Output the (X, Y) coordinate of the center of the cell containing the given text.  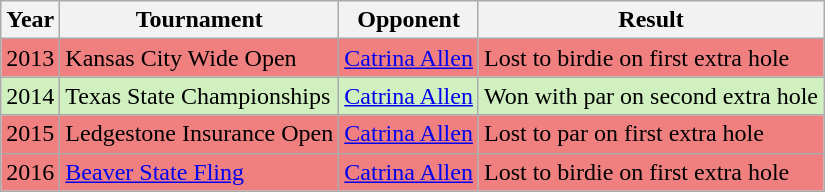
2015 (30, 134)
Lost to par on first extra hole (650, 134)
Year (30, 20)
Result (650, 20)
Ledgestone Insurance Open (200, 134)
Won with par on second extra hole (650, 96)
2016 (30, 172)
Opponent (409, 20)
2013 (30, 58)
Tournament (200, 20)
Beaver State Fling (200, 172)
Texas State Championships (200, 96)
2014 (30, 96)
Kansas City Wide Open (200, 58)
